Output the [x, y] coordinate of the center of the cell containing the given text.  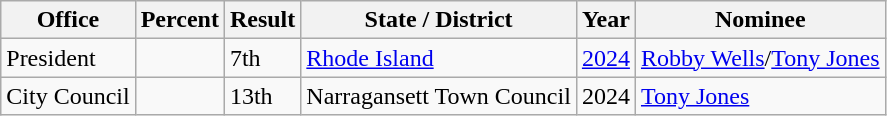
7th [262, 58]
Robby Wells/Tony Jones [760, 58]
Nominee [760, 20]
Narragansett Town Council [439, 96]
13th [262, 96]
Rhode Island [439, 58]
State / District [439, 20]
Office [68, 20]
Result [262, 20]
Percent [180, 20]
President [68, 58]
City Council [68, 96]
Tony Jones [760, 96]
Year [606, 20]
